Scan for the cell matching the given text and deliver its [X, Y] coordinate at center. 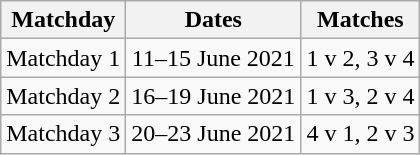
16–19 June 2021 [214, 96]
4 v 1, 2 v 3 [360, 134]
Matches [360, 20]
Matchday 2 [64, 96]
1 v 2, 3 v 4 [360, 58]
20–23 June 2021 [214, 134]
1 v 3, 2 v 4 [360, 96]
Matchday 1 [64, 58]
11–15 June 2021 [214, 58]
Matchday [64, 20]
Matchday 3 [64, 134]
Dates [214, 20]
